Capture the cell that displays the provided text and extract its [x, y] central coordinate. 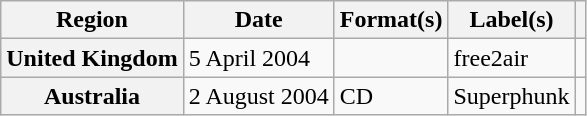
5 April 2004 [258, 58]
Date [258, 20]
CD [391, 96]
Superphunk [512, 96]
Label(s) [512, 20]
2 August 2004 [258, 96]
Format(s) [391, 20]
Region [92, 20]
free2air [512, 58]
Australia [92, 96]
United Kingdom [92, 58]
